Determine the [X, Y] coordinate at the center of the cell enclosing the given text.  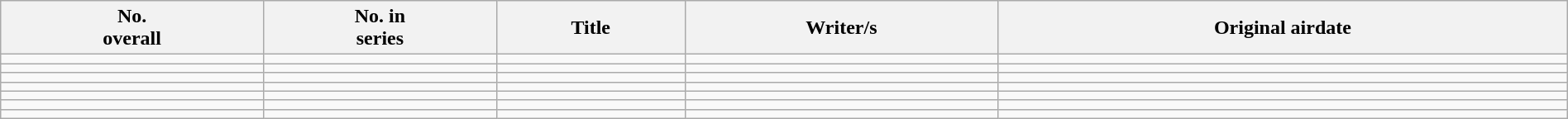
No.overall [132, 28]
Writer/s [841, 28]
No. inseries [380, 28]
Title [590, 28]
Original airdate [1284, 28]
